For the text-containing cell, return its midpoint in (x, y) coordinate format. 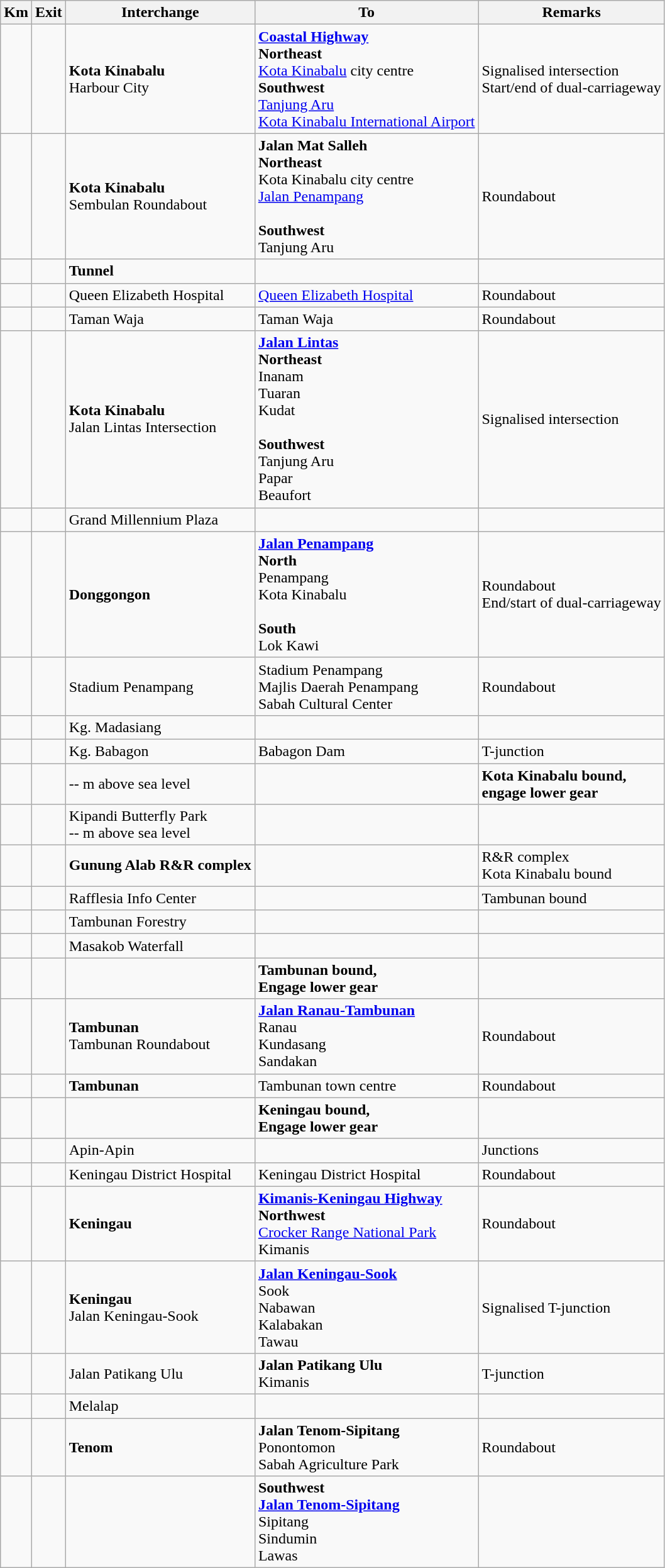
Gunung Alab R&R complex (160, 865)
Stadium Penampang (160, 686)
Keningau bound,Engage lower gear (366, 1118)
To (366, 13)
Interchange (160, 13)
Kota KinabaluHarbour City (160, 79)
Tambunan bound (571, 898)
Babagon Dam (366, 751)
Tambunan town centre (366, 1086)
RoundaboutEnd/start of dual-carriageway (571, 594)
Signalised intersection (571, 419)
Masakob Waterfall (160, 946)
Tambunan bound,Engage lower gear (366, 979)
Kimanis-Keningau HighwayNorthwestCrocker Range National ParkKimanis (366, 1224)
Jalan Keningau-SookSookNabawanKalabakanTawau (366, 1307)
Jalan Tenom-SipitangPonontomonSabah Agriculture Park (366, 1447)
Jalan Ranau-TambunanRanauKundasangSandakan (366, 1037)
Kg. Madasiang (160, 727)
Jalan Patikang UluKimanis (366, 1374)
Jalan Mat SallehNortheastKota Kinabalu city centre Jalan PenampangSouthwestTanjung Aru (366, 196)
Kg. Babagon (160, 751)
Junctions (571, 1150)
Donggongon (160, 594)
Tenom (160, 1447)
Melalap (160, 1406)
Jalan LintasNortheastInanamTuaranKudatSouthwestTanjung AruPaparBeaufort (366, 419)
Tunnel (160, 271)
Kipandi Butterfly Park-- m above sea level (160, 825)
KeningauJalan Keningau-Sook (160, 1307)
Remarks (571, 13)
Jalan PenampangNorthPenampangKota KinabaluSouthLok Kawi (366, 594)
Coastal HighwayNortheastKota Kinabalu city centreSouthwestTanjung AruKota Kinabalu International Airport (366, 79)
Tambunan (160, 1086)
Exit (48, 13)
Rafflesia Info Center (160, 898)
Apin-Apin (160, 1150)
Keningau (160, 1224)
Grand Millennium Plaza (160, 520)
Signalised T-junction (571, 1307)
Stadium PenampangMajlis Daerah PenampangSabah Cultural Center (366, 686)
Kota Kinabalu bound,engage lower gear (571, 784)
Kota KinabaluJalan Lintas Intersection (160, 419)
R&R complexKota Kinabalu bound (571, 865)
Tambunan Forestry (160, 922)
-- m above sea level (160, 784)
Km (16, 13)
Tambunan Tambunan Roundabout (160, 1037)
Kota KinabaluSembulan Roundabout (160, 196)
Jalan Patikang Ulu (160, 1374)
Southwest Jalan Tenom-SipitangSipitangSinduminLawas (366, 1522)
Signalised intersectionStart/end of dual-carriageway (571, 79)
